Determine the [X, Y] coordinate at the center of the cell enclosing the given text.  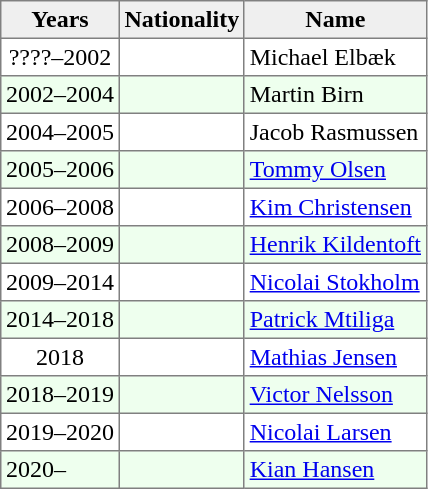
Kim Christensen [335, 207]
2004–2005 [60, 132]
2020– [60, 470]
Michael Elbæk [335, 57]
Martin Birn [335, 95]
Nicolai Larsen [335, 432]
2018–2019 [60, 395]
2009–2014 [60, 282]
Mathias Jensen [335, 357]
Tommy Olsen [335, 170]
Kian Hansen [335, 470]
Victor Nelsson [335, 395]
2002–2004 [60, 95]
????–2002 [60, 57]
2008–2009 [60, 245]
2005–2006 [60, 170]
2018 [60, 357]
Years [60, 20]
Nicolai Stokholm [335, 282]
2019–2020 [60, 432]
2014–2018 [60, 320]
Nationality [182, 20]
Name [335, 20]
Patrick Mtiliga [335, 320]
Jacob Rasmussen [335, 132]
2006–2008 [60, 207]
Henrik Kildentoft [335, 245]
